Determine the (x, y) coordinate at the center of the cell enclosing the given text.  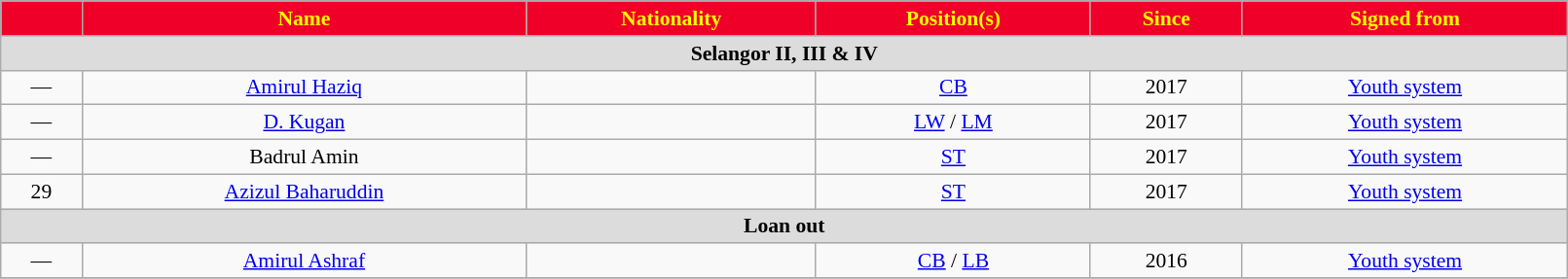
Amirul Haziq (304, 87)
D. Kugan (304, 122)
Azizul Baharuddin (304, 192)
29 (41, 192)
Position(s) (953, 18)
Nationality (672, 18)
LW / LM (953, 122)
Badrul Amin (304, 157)
CB / LB (953, 262)
Amirul Ashraf (304, 262)
Loan out (784, 227)
Name (304, 18)
2016 (1166, 262)
Selangor II, III & IV (784, 53)
CB (953, 87)
Since (1166, 18)
Signed from (1405, 18)
